Search for the cell housing the specified text and yield its (X, Y) center coordinate. 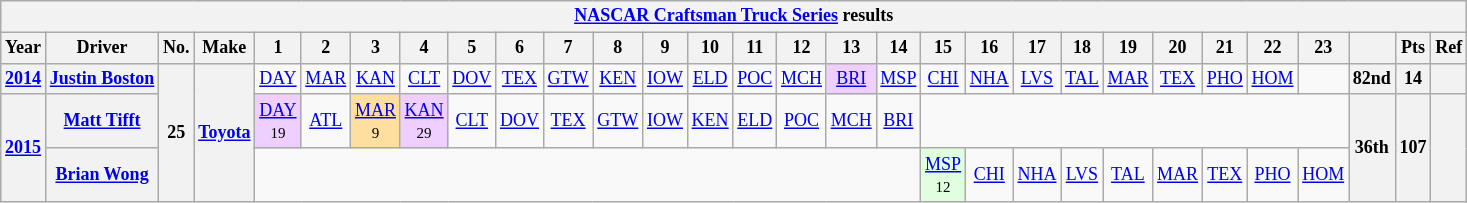
10 (710, 48)
6 (520, 48)
16 (989, 48)
MSP12 (944, 175)
11 (755, 48)
19 (1128, 48)
Toyota (224, 132)
Matt Tifft (102, 121)
Year (24, 48)
36th (1372, 148)
13 (851, 48)
7 (568, 48)
Brian Wong (102, 175)
2015 (24, 148)
15 (944, 48)
5 (472, 48)
Justin Boston (102, 78)
9 (666, 48)
Driver (102, 48)
18 (1082, 48)
Make (224, 48)
No. (176, 48)
KAN29 (424, 121)
8 (618, 48)
1 (278, 48)
3 (376, 48)
25 (176, 132)
KAN (376, 78)
2014 (24, 78)
20 (1178, 48)
NASCAR Craftsman Truck Series results (734, 16)
MSP (898, 78)
DAY19 (278, 121)
DAY (278, 78)
22 (1272, 48)
17 (1037, 48)
23 (1324, 48)
2 (326, 48)
Pts (1413, 48)
82nd (1372, 78)
107 (1413, 148)
12 (802, 48)
Ref (1449, 48)
ATL (326, 121)
MAR9 (376, 121)
4 (424, 48)
21 (1224, 48)
